Identify which cell holds the provided text, then report its [x, y] central coordinate. 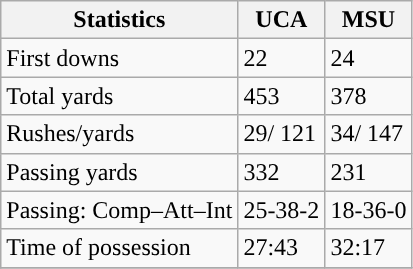
32:17 [368, 248]
First downs [120, 58]
22 [282, 58]
29/ 121 [282, 134]
34/ 147 [368, 134]
378 [368, 96]
Time of possession [120, 248]
24 [368, 58]
27:43 [282, 248]
231 [368, 172]
453 [282, 96]
18-36-0 [368, 210]
Total yards [120, 96]
25-38-2 [282, 210]
Passing yards [120, 172]
Rushes/yards [120, 134]
MSU [368, 20]
Passing: Comp–Att–Int [120, 210]
332 [282, 172]
UCA [282, 20]
Statistics [120, 20]
